Extract the (x, y) coordinate from the center of the cell holding the provided text.  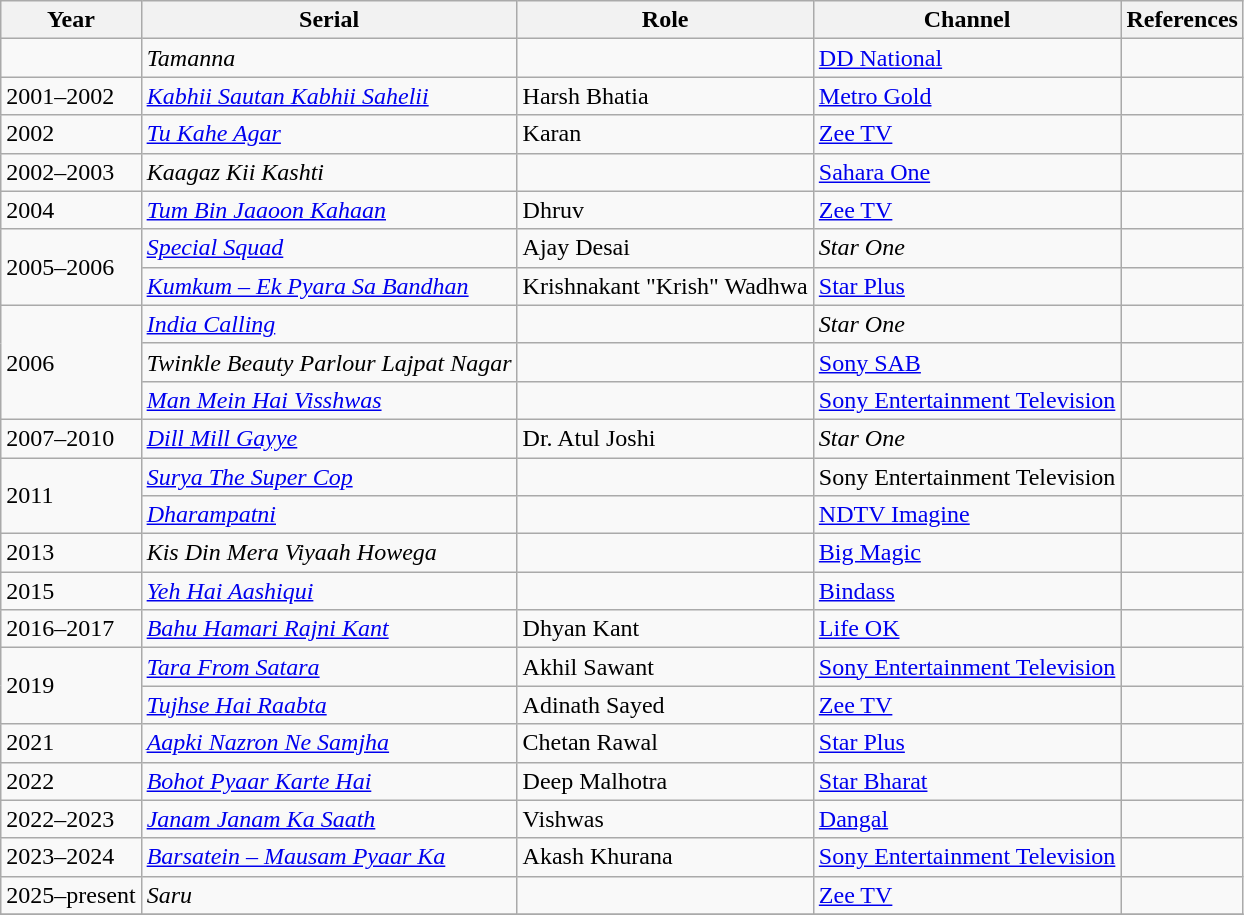
2021 (71, 743)
2022–2023 (71, 819)
Yeh Hai Aashiqui (329, 591)
2002–2003 (71, 172)
Metro Gold (967, 96)
India Calling (329, 324)
Dharampatni (329, 515)
Akhil Sawant (665, 667)
NDTV Imagine (967, 515)
Role (665, 20)
Special Squad (329, 248)
Kaagaz Kii Kashti (329, 172)
DD National (967, 58)
Karan (665, 134)
2004 (71, 210)
Dill Mill Gayye (329, 438)
Tujhse Hai Raabta (329, 705)
Life OK (967, 629)
Aapki Nazron Ne Samjha (329, 743)
Janam Janam Ka Saath (329, 819)
2016–2017 (71, 629)
2006 (71, 362)
Channel (967, 20)
2005–2006 (71, 267)
Bindass (967, 591)
Kis Din Mera Viyaah Howega (329, 553)
Vishwas (665, 819)
Deep Malhotra (665, 781)
Bohot Pyaar Karte Hai (329, 781)
References (1182, 20)
Man Mein Hai Visshwas (329, 400)
Dr. Atul Joshi (665, 438)
Twinkle Beauty Parlour Lajpat Nagar (329, 362)
Harsh Bhatia (665, 96)
2015 (71, 591)
2011 (71, 496)
Tu Kahe Agar (329, 134)
Tamanna (329, 58)
Sony SAB (967, 362)
Saru (329, 895)
2002 (71, 134)
Big Magic (967, 553)
Barsatein – Mausam Pyaar Ka (329, 857)
2007–2010 (71, 438)
Adinath Sayed (665, 705)
2001–2002 (71, 96)
Dangal (967, 819)
Kabhii Sautan Kabhii Sahelii (329, 96)
Chetan Rawal (665, 743)
Ajay Desai (665, 248)
Tara From Satara (329, 667)
Surya The Super Cop (329, 477)
Star Bharat (967, 781)
2025–present (71, 895)
Akash Khurana (665, 857)
Dhruv (665, 210)
2013 (71, 553)
Tum Bin Jaaoon Kahaan (329, 210)
Serial (329, 20)
Kumkum – Ek Pyara Sa Bandhan (329, 286)
2023–2024 (71, 857)
Sahara One (967, 172)
2019 (71, 686)
2022 (71, 781)
Krishnakant "Krish" Wadhwa (665, 286)
Year (71, 20)
Bahu Hamari Rajni Kant (329, 629)
Dhyan Kant (665, 629)
